Pinpoint the cell where the given text exists, returning its (X, Y) midpoint coordinate. 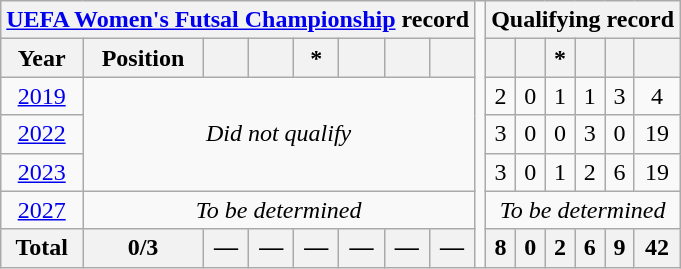
Qualifying record (583, 20)
9 (620, 248)
2019 (42, 96)
Total (42, 248)
Year (42, 58)
2023 (42, 172)
UEFA Women's Futsal Championship record (238, 20)
Did not qualify (279, 134)
2022 (42, 134)
8 (501, 248)
2027 (42, 210)
Position (144, 58)
0/3 (144, 248)
4 (656, 96)
42 (656, 248)
